Output the [X, Y] coordinate of the center of the cell containing the given text.  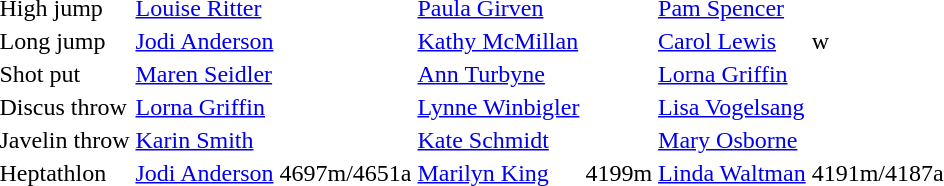
Jodi Anderson [204, 41]
Kathy McMillan [498, 41]
Maren Seidler [204, 74]
Lynne Winbigler [498, 107]
Lisa Vogelsang [732, 107]
Carol Lewis [732, 41]
Mary Osborne [732, 140]
Kate Schmidt [498, 140]
Karin Smith [204, 140]
Ann Turbyne [498, 74]
